From the cell containing the given text, extract its center point as (x, y) coordinate. 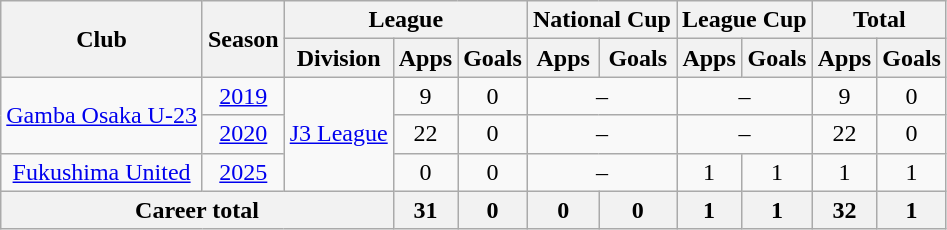
Total (879, 20)
Season (243, 39)
Division (338, 58)
Gamba Osaka U-23 (102, 115)
2019 (243, 96)
2020 (243, 134)
31 (425, 210)
Fukushima United (102, 172)
League Cup (744, 20)
32 (844, 210)
Career total (197, 210)
National Cup (602, 20)
2025 (243, 172)
Club (102, 39)
League (406, 20)
J3 League (338, 134)
